Capture the cell that displays the provided text and extract its (x, y) central coordinate. 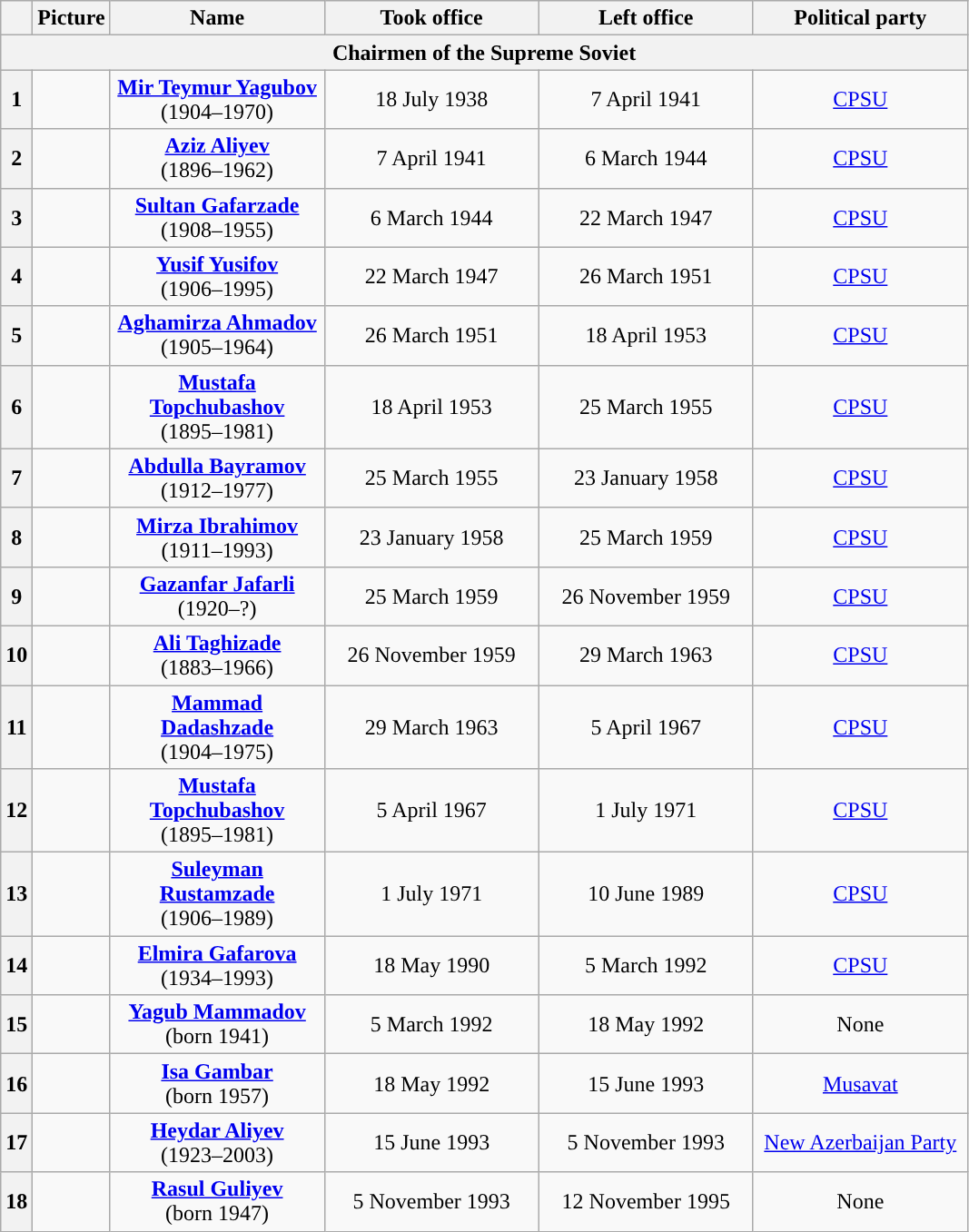
Left office (646, 18)
Took office (431, 18)
Suleyman Rustamzade(1906–1989) (217, 894)
7 (16, 478)
Mirza Ibrahimov(1911–1993) (217, 537)
Ali Taghizade(1883–1966) (217, 655)
4 (16, 276)
Aziz Aliyev(1896–1962) (217, 158)
12 (16, 811)
15 (16, 1024)
Rasul Guliyev(born 1947) (217, 1202)
5 (16, 336)
Sultan Gafarzade(1908–1955) (217, 218)
Isa Gambar(born 1957) (217, 1084)
Aghamirza Ahmadov(1905–1964) (217, 336)
18 July 1938 (431, 100)
Yagub Mammadov(born 1941) (217, 1024)
Mir Teymur Yagubov(1904–1970) (217, 100)
10 June 1989 (646, 894)
10 (16, 655)
New Azerbaijan Party (860, 1142)
12 November 1995 (646, 1202)
11 (16, 726)
Abdulla Bayramov(1912–1977) (217, 478)
Name (217, 18)
16 (16, 1084)
9 (16, 596)
8 (16, 537)
Musavat (860, 1084)
Yusif Yusifov(1906–1995) (217, 276)
2 (16, 158)
18 (16, 1202)
14 (16, 966)
Elmira Gafarova(1934–1993) (217, 966)
18 May 1990 (431, 966)
Picture (71, 18)
Gazanfar Jafarli(1920–?) (217, 596)
Heydar Aliyev(1923–2003) (217, 1142)
3 (16, 218)
Mammad Dadashzade(1904–1975) (217, 726)
Chairmen of the Supreme Soviet (485, 53)
Political party (860, 18)
6 (16, 407)
17 (16, 1142)
1 (16, 100)
13 (16, 894)
